Search for the cell housing the specified text and yield its (x, y) center coordinate. 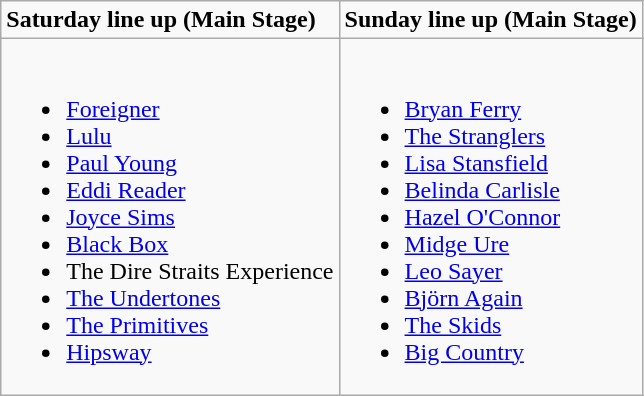
Sunday line up (Main Stage) (490, 20)
Saturday line up (Main Stage) (170, 20)
Bryan FerryThe StranglersLisa StansfieldBelinda CarlisleHazel O'ConnorMidge UreLeo SayerBjörn AgainThe SkidsBig Country (490, 217)
ForeignerLuluPaul YoungEddi ReaderJoyce SimsBlack BoxThe Dire Straits ExperienceThe UndertonesThe PrimitivesHipsway (170, 217)
